Return the (X, Y) coordinate for the center point of the cell that contains the specified text.  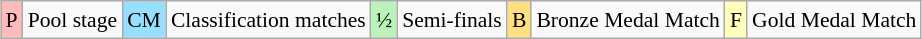
Gold Medal Match (834, 20)
B (520, 20)
Pool stage (72, 20)
Bronze Medal Match (628, 20)
Classification matches (268, 20)
P (12, 20)
CM (144, 20)
Semi-finals (452, 20)
F (736, 20)
½ (384, 20)
